Scan for the cell matching the given text and deliver its (x, y) coordinate at center. 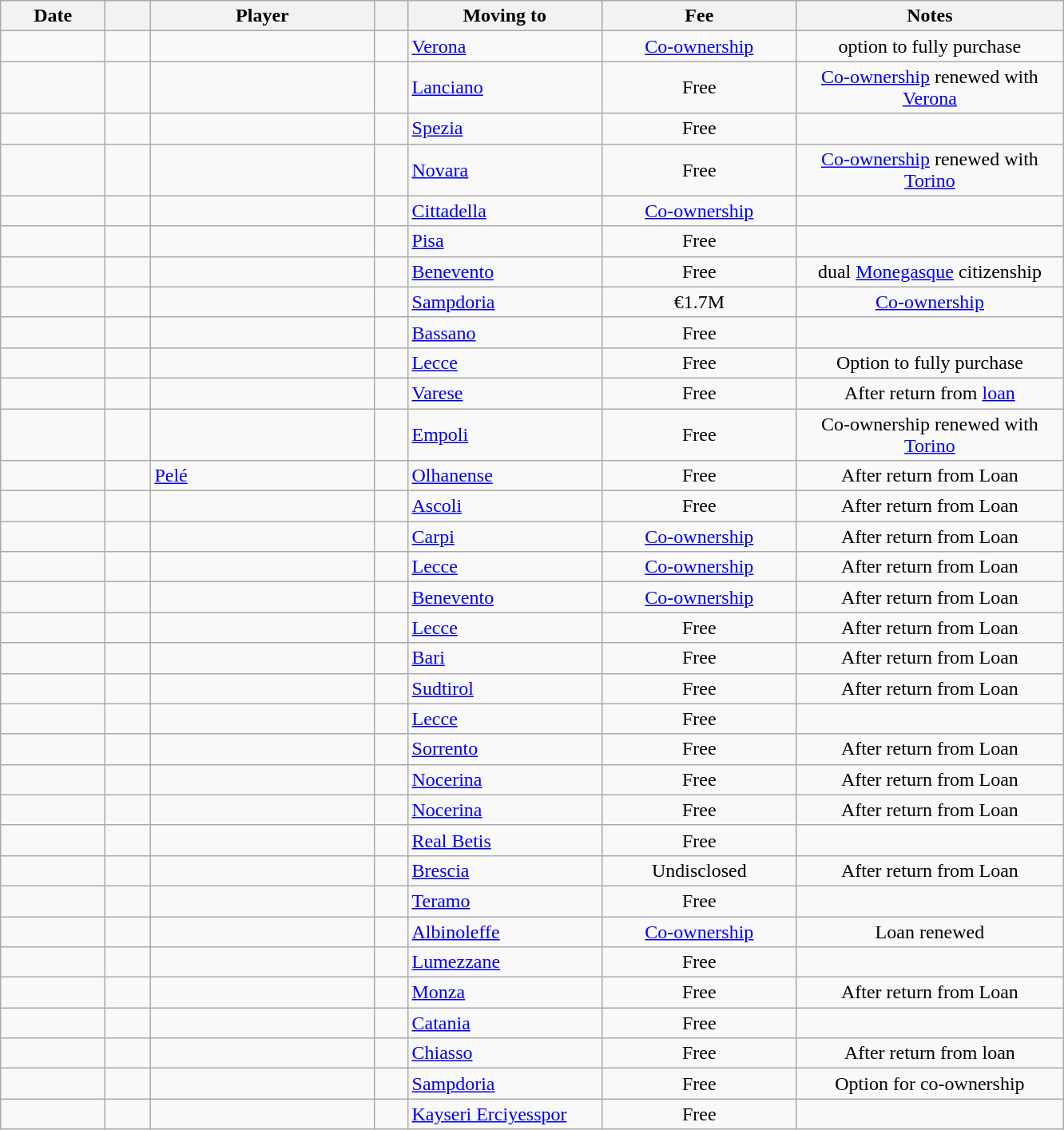
Novara (505, 169)
Option for co-ownership (930, 1084)
Bari (505, 658)
Carpi (505, 537)
Fee (700, 16)
Bassano (505, 332)
Sorrento (505, 749)
dual Monegasque citizenship (930, 272)
Sudtirol (505, 688)
Undisclosed (700, 870)
Loan renewed (930, 932)
Monza (505, 993)
Option to fully purchase (930, 363)
Brescia (505, 870)
Ascoli (505, 506)
Pelé (262, 476)
Spezia (505, 129)
Kayseri Erciyesspor (505, 1114)
Date (53, 16)
Empoli (505, 434)
Varese (505, 393)
Cittadella (505, 211)
Chiasso (505, 1053)
Co-ownership renewed with Verona (930, 88)
€1.7M (700, 302)
option to fully purchase (930, 46)
Moving to (505, 16)
Lumezzane (505, 962)
Verona (505, 46)
Olhanense (505, 476)
Pisa (505, 241)
Notes (930, 16)
Catania (505, 1023)
Real Betis (505, 840)
Teramo (505, 901)
Lanciano (505, 88)
Player (262, 16)
Albinoleffe (505, 932)
